Search for the cell housing the specified text and yield its (X, Y) center coordinate. 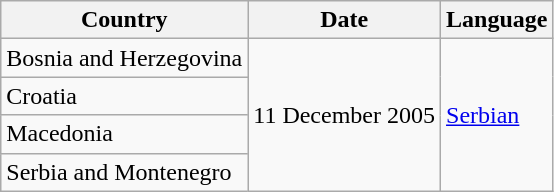
Date (344, 20)
11 December 2005 (344, 115)
Serbian (497, 115)
Macedonia (124, 134)
Serbia and Montenegro (124, 172)
Bosnia and Herzegovina (124, 58)
Language (497, 20)
Country (124, 20)
Croatia (124, 96)
